Output the (X, Y) coordinate of the center of the cell containing the given text.  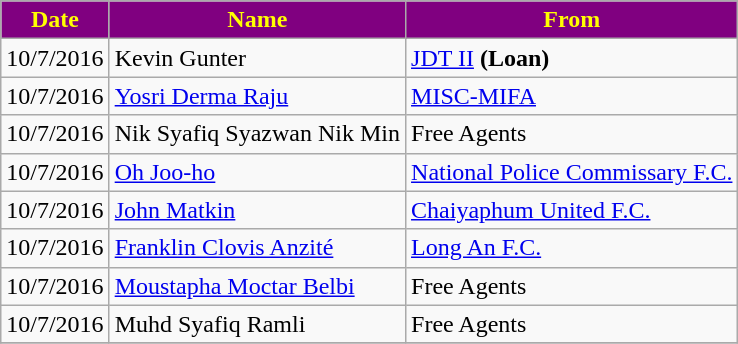
John Matkin (257, 210)
Name (257, 20)
Long An F.C. (572, 248)
Franklin Clovis Anzité (257, 248)
Kevin Gunter (257, 58)
Oh Joo-ho (257, 172)
MISC-MIFA (572, 96)
Moustapha Moctar Belbi (257, 286)
Date (55, 20)
Chaiyaphum United F.C. (572, 210)
Yosri Derma Raju (257, 96)
From (572, 20)
Nik Syafiq Syazwan Nik Min (257, 134)
Muhd Syafiq Ramli (257, 324)
National Police Commissary F.C. (572, 172)
JDT II (Loan) (572, 58)
